Find where the given text appears and provide that cell's center as (x, y) coordinate. 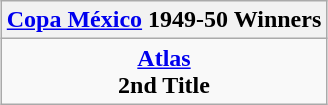
Atlas2nd Title (164, 72)
Copa México 1949-50 Winners (164, 20)
